For the text-containing cell, return its midpoint in (x, y) coordinate format. 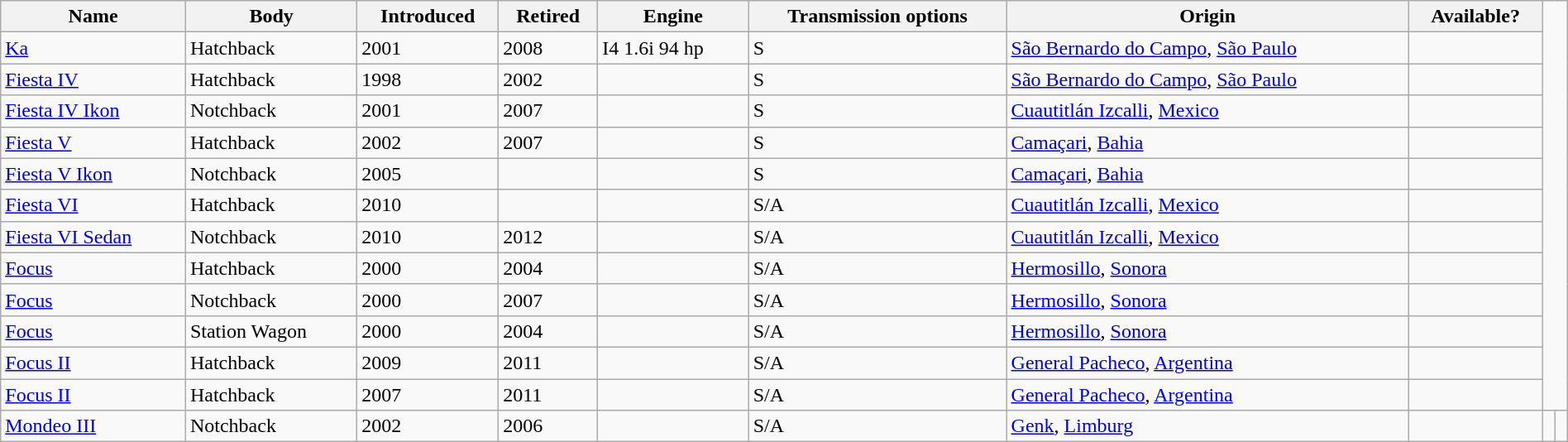
Retired (548, 17)
Genk, Limburg (1207, 426)
1998 (428, 79)
Fiesta VI (93, 205)
Engine (673, 17)
Fiesta VI Sedan (93, 237)
Name (93, 17)
Origin (1207, 17)
Fiesta V Ikon (93, 174)
Fiesta V (93, 142)
Mondeo III (93, 426)
Station Wagon (271, 331)
2005 (428, 174)
Ka (93, 48)
Fiesta IV (93, 79)
I4 1.6i 94 hp (673, 48)
2006 (548, 426)
Fiesta IV Ikon (93, 111)
Body (271, 17)
2012 (548, 237)
2008 (548, 48)
Introduced (428, 17)
Transmission options (877, 17)
2009 (428, 363)
Available? (1475, 17)
